Return the (X, Y) coordinate for the center point of the cell that contains the specified text.  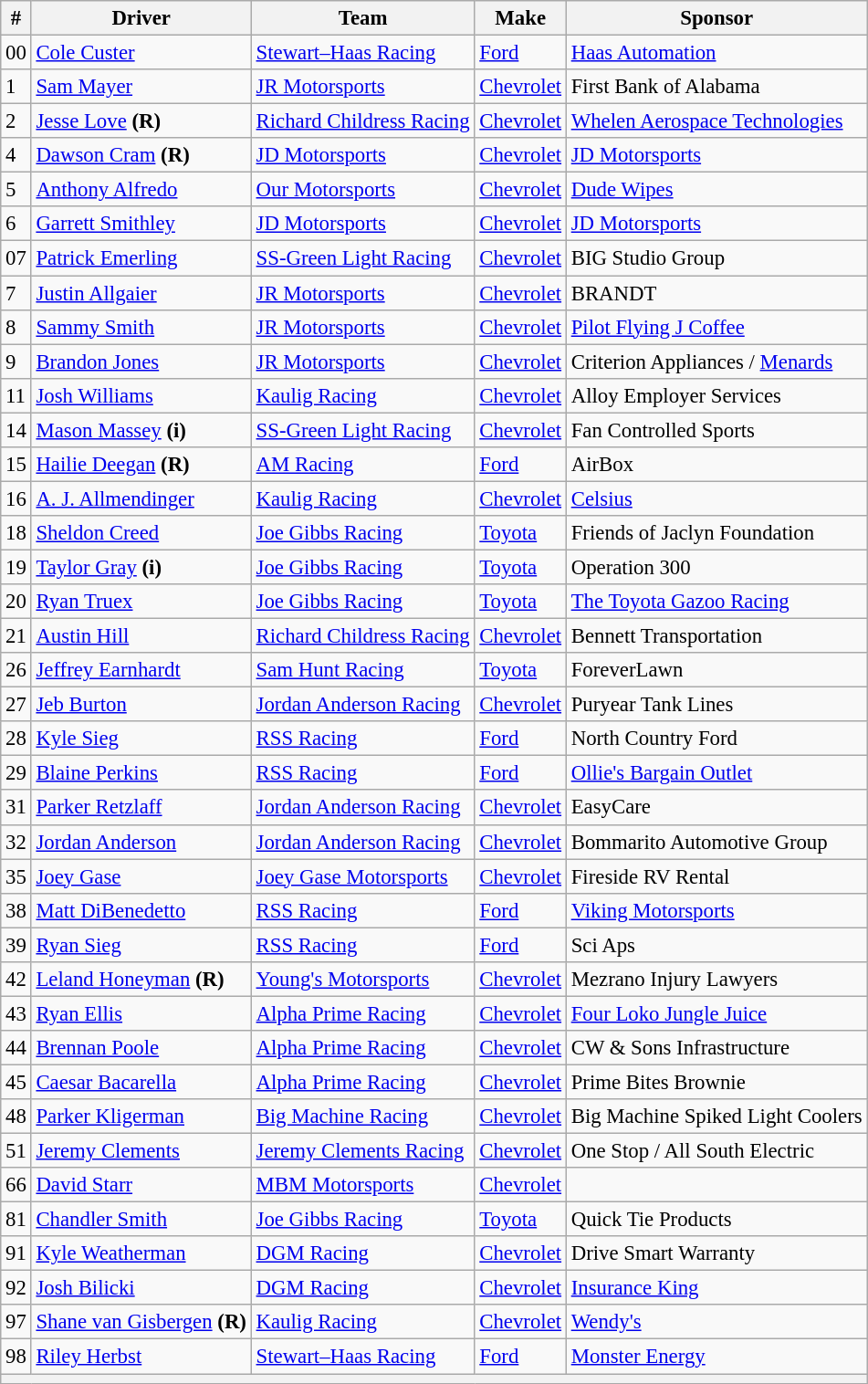
Team (363, 18)
Ryan Ellis (141, 1013)
48 (16, 1117)
29 (16, 773)
A. J. Allmendinger (141, 498)
Riley Herbst (141, 1357)
Fan Controlled Sports (716, 430)
Make (520, 18)
Caesar Bacarella (141, 1082)
Brandon Jones (141, 362)
27 (16, 705)
28 (16, 739)
97 (16, 1323)
14 (16, 430)
1 (16, 87)
8 (16, 327)
Jeremy Clements Racing (363, 1151)
Sammy Smith (141, 327)
Haas Automation (716, 53)
Jeremy Clements (141, 1151)
MBM Motorsports (363, 1185)
6 (16, 224)
Prime Bites Brownie (716, 1082)
# (16, 18)
Kyle Weatherman (141, 1253)
66 (16, 1185)
Anthony Alfredo (141, 190)
AirBox (716, 465)
Monster Energy (716, 1357)
Shane van Gisbergen (R) (141, 1323)
Mason Massey (i) (141, 430)
Ryan Sieg (141, 945)
Patrick Emerling (141, 258)
First Bank of Alabama (716, 87)
2 (16, 121)
CW & Sons Infrastructure (716, 1048)
32 (16, 842)
92 (16, 1288)
51 (16, 1151)
11 (16, 395)
Jeffrey Earnhardt (141, 670)
39 (16, 945)
Parker Kligerman (141, 1117)
Hailie Deegan (R) (141, 465)
Justin Allgaier (141, 293)
Jordan Anderson (141, 842)
15 (16, 465)
Criterion Appliances / Menards (716, 362)
42 (16, 980)
Sponsor (716, 18)
Bennett Transportation (716, 636)
Big Machine Racing (363, 1117)
Celsius (716, 498)
Joey Gase (141, 876)
Jesse Love (R) (141, 121)
Austin Hill (141, 636)
81 (16, 1220)
Our Motorsports (363, 190)
Insurance King (716, 1288)
Bommarito Automotive Group (716, 842)
Garrett Smithley (141, 224)
Ollie's Bargain Outlet (716, 773)
9 (16, 362)
Josh Williams (141, 395)
16 (16, 498)
Sheldon Creed (141, 533)
4 (16, 155)
Mezrano Injury Lawyers (716, 980)
ForeverLawn (716, 670)
Cole Custer (141, 53)
Whelen Aerospace Technologies (716, 121)
Parker Retzlaff (141, 808)
19 (16, 567)
The Toyota Gazoo Racing (716, 602)
Chandler Smith (141, 1220)
98 (16, 1357)
Kyle Sieg (141, 739)
35 (16, 876)
Big Machine Spiked Light Coolers (716, 1117)
Brennan Poole (141, 1048)
44 (16, 1048)
Drive Smart Warranty (716, 1253)
BRANDT (716, 293)
Blaine Perkins (141, 773)
David Starr (141, 1185)
20 (16, 602)
45 (16, 1082)
Taylor Gray (i) (141, 567)
Young's Motorsports (363, 980)
AM Racing (363, 465)
Matt DiBenedetto (141, 910)
31 (16, 808)
Quick Tie Products (716, 1220)
Puryear Tank Lines (716, 705)
Dawson Cram (R) (141, 155)
Friends of Jaclyn Foundation (716, 533)
Ryan Truex (141, 602)
Josh Bilicki (141, 1288)
Jeb Burton (141, 705)
Leland Honeyman (R) (141, 980)
Sci Aps (716, 945)
21 (16, 636)
91 (16, 1253)
5 (16, 190)
EasyCare (716, 808)
BIG Studio Group (716, 258)
Dude Wipes (716, 190)
Operation 300 (716, 567)
07 (16, 258)
Pilot Flying J Coffee (716, 327)
Wendy's (716, 1323)
Four Loko Jungle Juice (716, 1013)
Joey Gase Motorsports (363, 876)
7 (16, 293)
One Stop / All South Electric (716, 1151)
18 (16, 533)
North Country Ford (716, 739)
00 (16, 53)
Sam Hunt Racing (363, 670)
26 (16, 670)
Viking Motorsports (716, 910)
Alloy Employer Services (716, 395)
Sam Mayer (141, 87)
Fireside RV Rental (716, 876)
43 (16, 1013)
Driver (141, 18)
38 (16, 910)
